Detect which cell encompasses the target text, then output its [x, y] center coordinate. 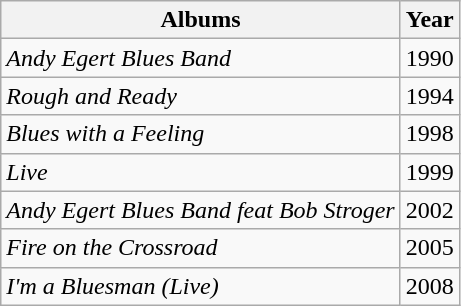
1998 [430, 134]
Albums [200, 20]
Andy Egert Blues Band feat Bob Stroger [200, 210]
Live [200, 172]
2005 [430, 248]
Blues with a Feeling [200, 134]
Year [430, 20]
Andy Egert Blues Band [200, 58]
1994 [430, 96]
1999 [430, 172]
1990 [430, 58]
2008 [430, 286]
Rough and Ready [200, 96]
I'm a Bluesman (Live) [200, 286]
Fire on the Crossroad [200, 248]
2002 [430, 210]
